Search for the cell housing the specified text and yield its (X, Y) center coordinate. 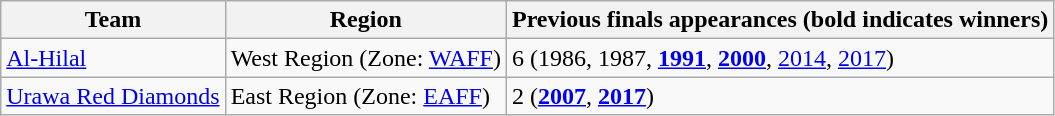
East Region (Zone: EAFF) (366, 96)
West Region (Zone: WAFF) (366, 58)
Al-Hilal (113, 58)
Urawa Red Diamonds (113, 96)
Team (113, 20)
Previous finals appearances (bold indicates winners) (780, 20)
6 (1986, 1987, 1991, 2000, 2014, 2017) (780, 58)
2 (2007, 2017) (780, 96)
Region (366, 20)
